Find where the given text appears and provide that cell's center as (X, Y) coordinate. 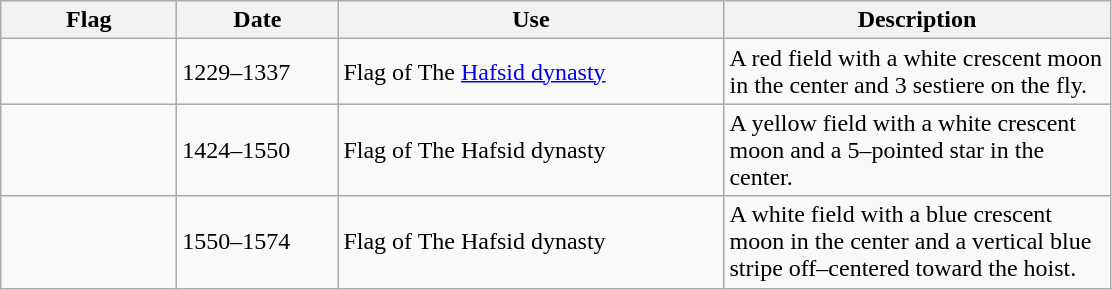
Use (531, 20)
1229–1337 (258, 72)
A red field with a white crescent moon in the center and 3 sestiere on the fly. (917, 72)
1550–1574 (258, 242)
A white field with a blue crescent moon in the center and a vertical blue stripe off–centered toward the hoist. (917, 242)
Flag (89, 20)
A yellow field with a white crescent moon and a 5–pointed star in the center. (917, 150)
1424–1550 (258, 150)
Date (258, 20)
Description (917, 20)
